Search for the cell housing the specified text and yield its (x, y) center coordinate. 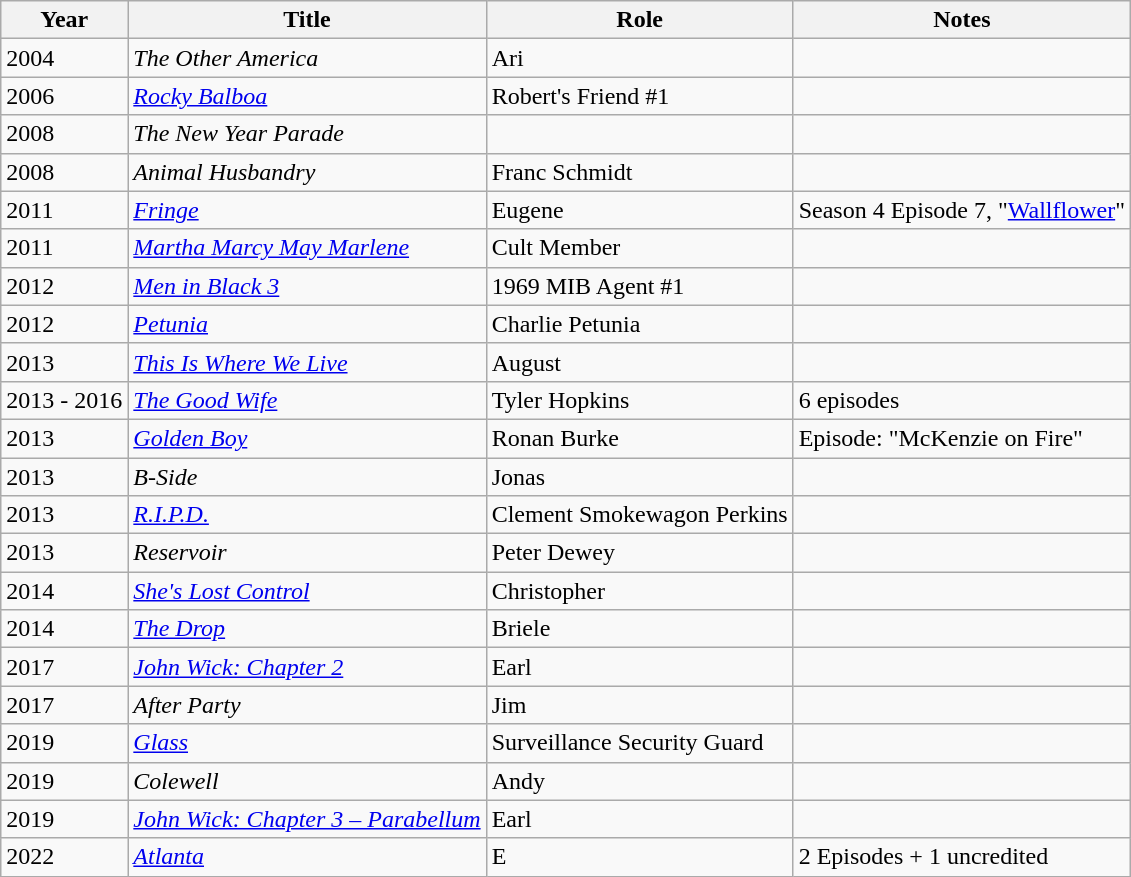
Animal Husbandry (307, 172)
She's Lost Control (307, 591)
After Party (307, 705)
The Other America (307, 58)
Men in Black 3 (307, 286)
Tyler Hopkins (640, 400)
Glass (307, 743)
This Is Where We Live (307, 362)
Charlie Petunia (640, 324)
6 episodes (962, 400)
The Good Wife (307, 400)
Year (64, 20)
2004 (64, 58)
Cult Member (640, 248)
Role (640, 20)
Surveillance Security Guard (640, 743)
Golden Boy (307, 438)
Reservoir (307, 553)
Clement Smokewagon Perkins (640, 515)
Rocky Balboa (307, 96)
Ronan Burke (640, 438)
Fringe (307, 210)
Jim (640, 705)
Andy (640, 781)
Eugene (640, 210)
John Wick: Chapter 3 – Parabellum (307, 819)
B-Side (307, 477)
2 Episodes + 1 uncredited (962, 857)
1969 MIB Agent #1 (640, 286)
R.I.P.D. (307, 515)
2022 (64, 857)
Colewell (307, 781)
Ari (640, 58)
The Drop (307, 629)
2006 (64, 96)
Episode: "McKenzie on Fire" (962, 438)
2013 - 2016 (64, 400)
Notes (962, 20)
The New Year Parade (307, 134)
John Wick: Chapter 2 (307, 667)
Franc Schmidt (640, 172)
Season 4 Episode 7, "Wallflower" (962, 210)
Christopher (640, 591)
Jonas (640, 477)
Briele (640, 629)
Martha Marcy May Marlene (307, 248)
Atlanta (307, 857)
E (640, 857)
Petunia (307, 324)
Title (307, 20)
Peter Dewey (640, 553)
August (640, 362)
Robert's Friend #1 (640, 96)
